From the cell containing the given text, extract its center point as [X, Y] coordinate. 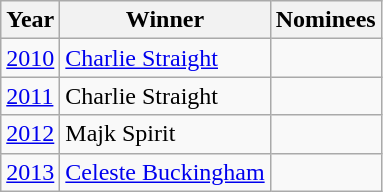
2011 [30, 96]
2012 [30, 134]
Winner [165, 20]
Majk Spirit [165, 134]
2010 [30, 58]
Nominees [326, 20]
Year [30, 20]
Celeste Buckingham [165, 172]
2013 [30, 172]
